Scan for the cell matching the given text and deliver its [X, Y] coordinate at center. 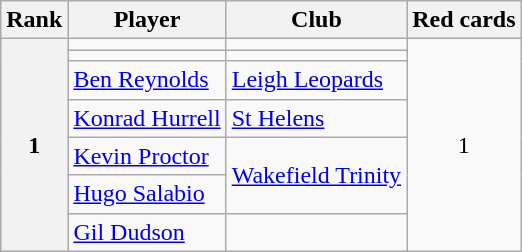
Hugo Salabio [147, 194]
Red cards [464, 20]
St Helens [316, 118]
Kevin Proctor [147, 156]
Club [316, 20]
Leigh Leopards [316, 80]
Konrad Hurrell [147, 118]
Player [147, 20]
Wakefield Trinity [316, 175]
Rank [34, 20]
Gil Dudson [147, 232]
Ben Reynolds [147, 80]
